Search for the cell housing the specified text and yield its (x, y) center coordinate. 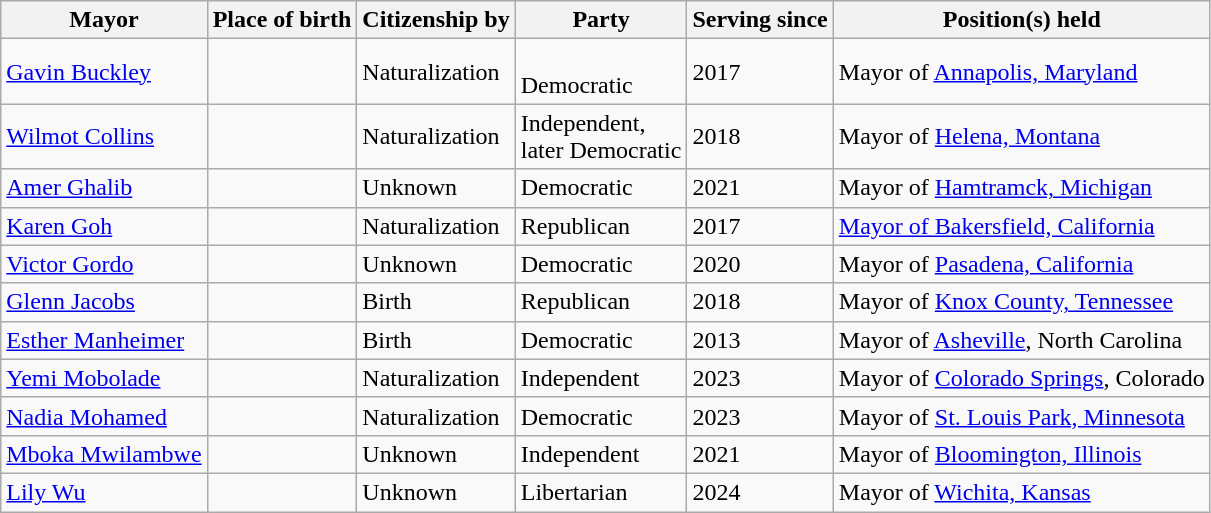
Independent, later Democratic (601, 136)
Wilmot Collins (104, 136)
Esther Manheimer (104, 340)
Mayor of Asheville, North Carolina (1022, 340)
Mayor of Pasadena, California (1022, 264)
Mayor (104, 20)
Position(s) held (1022, 20)
2013 (760, 340)
Citizenship by (436, 20)
Victor Gordo (104, 264)
Mayor of Wichita, Kansas (1022, 492)
Lily Wu (104, 492)
Mboka Mwilambwe (104, 454)
Mayor of Hamtramck, Michigan (1022, 188)
Mayor of Helena, Montana (1022, 136)
Yemi Mobolade (104, 378)
Amer Ghalib (104, 188)
2024 (760, 492)
Mayor of Colorado Springs, Colorado (1022, 378)
Serving since (760, 20)
Mayor of Annapolis, Maryland (1022, 72)
Party (601, 20)
Mayor of Knox County, Tennessee (1022, 302)
Gavin Buckley (104, 72)
Karen Goh (104, 226)
2020 (760, 264)
Glenn Jacobs (104, 302)
Mayor of St. Louis Park, Minnesota (1022, 416)
Place of birth (282, 20)
Libertarian (601, 492)
Nadia Mohamed (104, 416)
Mayor of Bakersfield, California (1022, 226)
Mayor of Bloomington, Illinois (1022, 454)
